Extract the (X, Y) coordinate from the center of the cell holding the provided text.  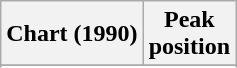
Peakposition (189, 34)
Chart (1990) (72, 34)
